Output the [X, Y] coordinate of the center of the cell containing the given text.  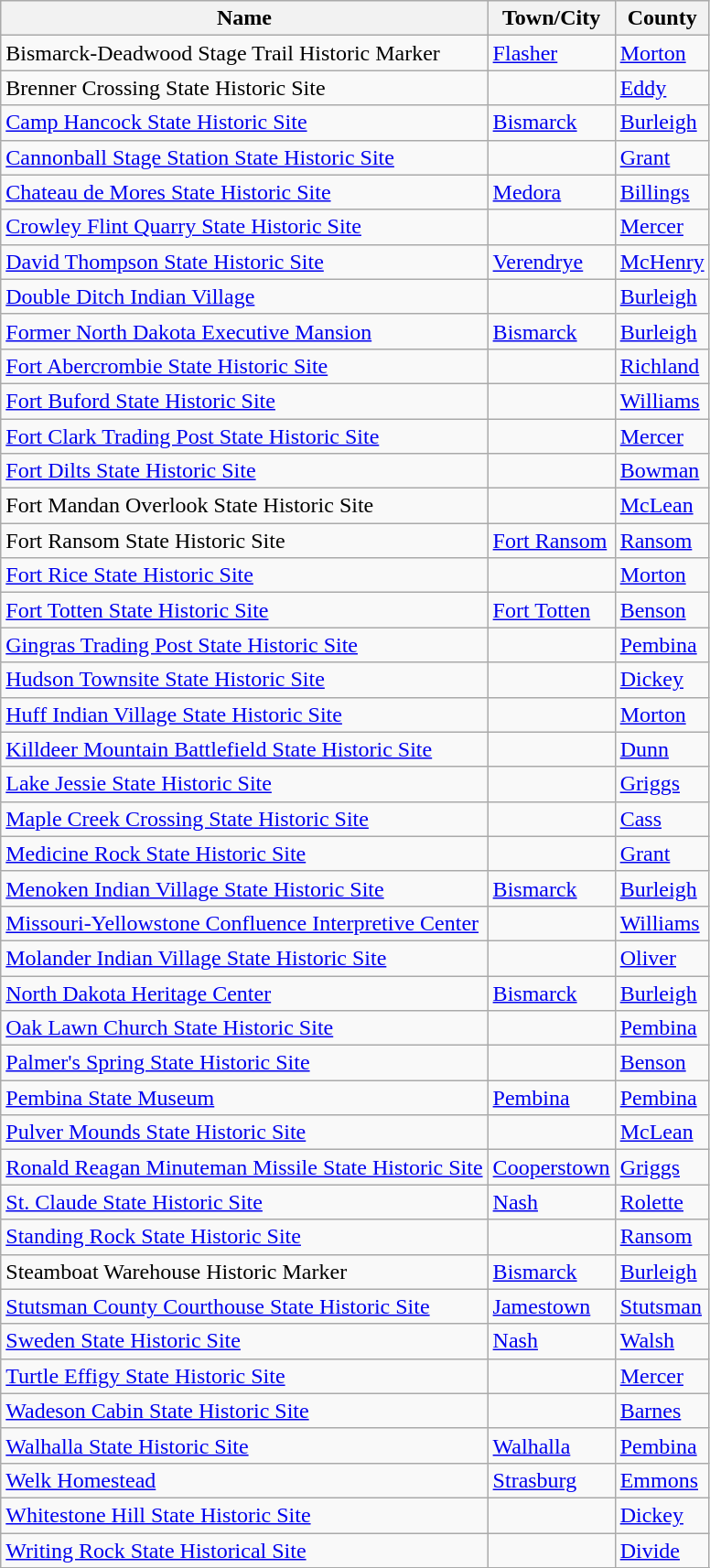
Barnes [662, 1411]
Palmer's Spring State Historic Site [244, 1063]
Verendrye [551, 262]
Walhalla [551, 1445]
Medora [551, 192]
Jamestown [551, 1306]
Medicine Rock State Historic Site [244, 854]
David Thompson State Historic Site [244, 262]
Richland [662, 366]
Menoken Indian Village State Historic Site [244, 888]
Walhalla State Historic Site [244, 1445]
Sweden State Historic Site [244, 1341]
Dunn [662, 749]
Gingras Trading Post State Historic Site [244, 645]
Camp Hancock State Historic Site [244, 123]
Name [244, 18]
Oak Lawn Church State Historic Site [244, 1028]
Former North Dakota Executive Mansion [244, 331]
Huff Indian Village State Historic Site [244, 714]
Brenner Crossing State Historic Site [244, 88]
Fort Buford State Historic Site [244, 401]
Stutsman County Courthouse State Historic Site [244, 1306]
Crowley Flint Quarry State Historic Site [244, 227]
Fort Rice State Historic Site [244, 575]
St. Claude State Historic Site [244, 1202]
Chateau de Mores State Historic Site [244, 192]
McHenry [662, 262]
Hudson Townsite State Historic Site [244, 680]
Steamboat Warehouse Historic Marker [244, 1272]
County [662, 18]
Ronald Reagan Minuteman Missile State Historic Site [244, 1167]
Wadeson Cabin State Historic Site [244, 1411]
Maple Creek Crossing State Historic Site [244, 819]
Writing Rock State Historical Site [244, 1551]
Divide [662, 1551]
Lake Jessie State Historic Site [244, 784]
Fort Dilts State Historic Site [244, 471]
North Dakota Heritage Center [244, 993]
Fort Totten State Historic Site [244, 610]
Standing Rock State Historic Site [244, 1237]
Double Ditch Indian Village [244, 296]
Town/City [551, 18]
Pulver Mounds State Historic Site [244, 1133]
Killdeer Mountain Battlefield State Historic Site [244, 749]
Rolette [662, 1202]
Oliver [662, 958]
Fort Clark Trading Post State Historic Site [244, 436]
Missouri-Yellowstone Confluence Interpretive Center [244, 923]
Fort Ransom [551, 541]
Fort Abercrombie State Historic Site [244, 366]
Emmons [662, 1480]
Bismarck-Deadwood Stage Trail Historic Marker [244, 53]
Cass [662, 819]
Eddy [662, 88]
Strasburg [551, 1480]
Molander Indian Village State Historic Site [244, 958]
Stutsman [662, 1306]
Billings [662, 192]
Fort Mandan Overlook State Historic Site [244, 506]
Cooperstown [551, 1167]
Bowman [662, 471]
Pembina State Museum [244, 1098]
Welk Homestead [244, 1480]
Fort Totten [551, 610]
Flasher [551, 53]
Turtle Effigy State Historic Site [244, 1376]
Cannonball Stage Station State Historic Site [244, 157]
Whitestone Hill State Historic Site [244, 1515]
Walsh [662, 1341]
Fort Ransom State Historic Site [244, 541]
